Scan for the cell matching the given text and deliver its (x, y) coordinate at center. 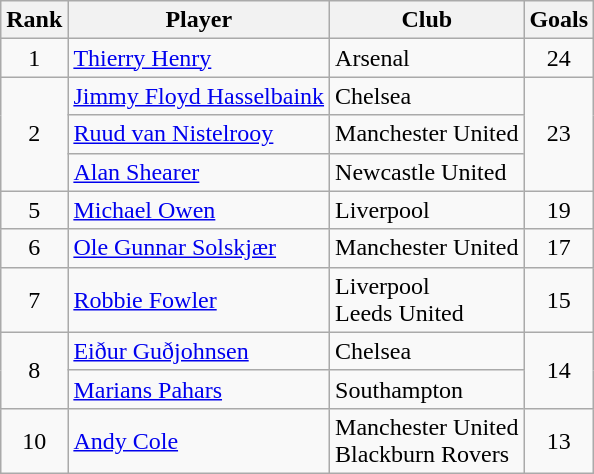
15 (559, 300)
Ole Gunnar Solskjær (199, 248)
14 (559, 370)
Marians Pahars (199, 389)
Robbie Fowler (199, 300)
Andy Cole (199, 440)
Liverpool (427, 210)
Eiður Guðjohnsen (199, 351)
13 (559, 440)
Alan Shearer (199, 172)
17 (559, 248)
24 (559, 58)
8 (34, 370)
Newcastle United (427, 172)
Jimmy Floyd Hasselbaink (199, 96)
Goals (559, 20)
1 (34, 58)
10 (34, 440)
Arsenal (427, 58)
19 (559, 210)
23 (559, 134)
Southampton (427, 389)
Manchester UnitedBlackburn Rovers (427, 440)
Michael Owen (199, 210)
Ruud van Nistelrooy (199, 134)
7 (34, 300)
Player (199, 20)
Club (427, 20)
2 (34, 134)
5 (34, 210)
Rank (34, 20)
Thierry Henry (199, 58)
6 (34, 248)
LiverpoolLeeds United (427, 300)
